Output the (x, y) coordinate of the center of the cell containing the given text.  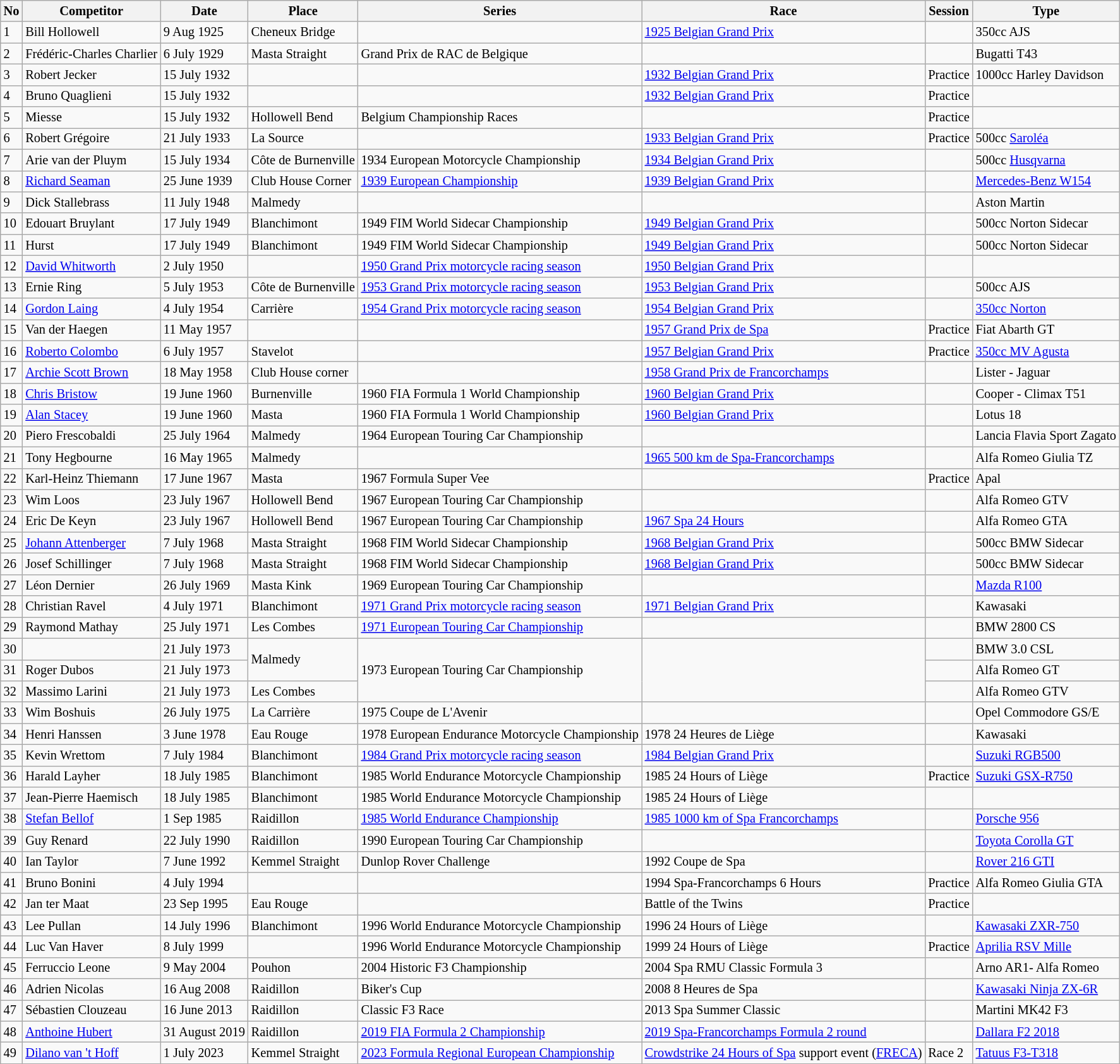
27 (11, 585)
5 July 1953 (205, 287)
4 (11, 96)
30 (11, 649)
Biker's Cup (500, 989)
La Carrière (303, 713)
1999 24 Hours of Liège (783, 946)
16 May 1965 (205, 457)
18 May 1958 (205, 372)
26 July 1975 (205, 713)
Classic F3 Race (500, 1010)
Lee Pullan (91, 926)
Fiat Abarth GT (1046, 330)
44 (11, 946)
6 July 1929 (205, 54)
1971 European Touring Car Championship (500, 627)
La Source (303, 138)
18 (11, 394)
33 (11, 713)
14 July 1996 (205, 926)
Bruno Bonini (91, 883)
Dunlop Rover Challenge (500, 862)
22 July 1990 (205, 840)
41 (11, 883)
Wim Loos (91, 500)
500cc Husqvarna (1046, 160)
14 (11, 309)
12 (11, 266)
2013 Spa Summer Classic (783, 1010)
Henri Hanssen (91, 734)
45 (11, 968)
21 (11, 457)
Pouhon (303, 968)
1000cc Harley Davidson (1046, 75)
Tatuus F3-T318 (1046, 1053)
6 (11, 138)
4 July 1954 (205, 309)
Archie Scott Brown (91, 372)
Ernie Ring (91, 287)
2 July 1950 (205, 266)
22 (11, 479)
43 (11, 926)
1978 24 Heures de Liège (783, 734)
BMW 3.0 CSL (1046, 649)
Lister - Jaguar (1046, 372)
Guy Renard (91, 840)
25 June 1939 (205, 181)
9 Aug 1925 (205, 32)
36 (11, 777)
Anthoine Hubert (91, 1032)
1934 Belgian Grand Prix (783, 160)
Harald Layher (91, 777)
Suzuki GSX-R750 (1046, 777)
1939 European Championship (500, 181)
16 (11, 351)
3 (11, 75)
25 July 1964 (205, 436)
Alfa Romeo Giulia TZ (1046, 457)
3 June 1978 (205, 734)
1 July 2023 (205, 1053)
5 (11, 118)
Raymond Mathay (91, 627)
500cc AJS (1046, 287)
Luc Van Haver (91, 946)
350cc AJS (1046, 32)
Ferruccio Leone (91, 968)
1994 Spa-Francorchamps 6 Hours (783, 883)
Porsche 956 (1046, 819)
Session (949, 11)
Edouart Bruylant (91, 224)
Arie van der Pluym (91, 160)
47 (11, 1010)
Aprilia RSV Mille (1046, 946)
32 (11, 691)
Karl-Heinz Thiemann (91, 479)
Toyota Corolla GT (1046, 840)
Chris Bristow (91, 394)
Robert Jecker (91, 75)
2019 Spa-Francorchamps Formula 2 round (783, 1032)
Apal (1046, 479)
34 (11, 734)
38 (11, 819)
No (11, 11)
1953 Grand Prix motorcycle racing season (500, 287)
24 (11, 521)
1939 Belgian Grand Prix (783, 181)
Martini MK42 F3 (1046, 1010)
1984 Belgian Grand Prix (783, 755)
7 July 1984 (205, 755)
Van der Haegen (91, 330)
6 July 1957 (205, 351)
Alfa Romeo GTA (1046, 521)
1957 Belgian Grand Prix (783, 351)
1978 European Endurance Motorcycle Championship (500, 734)
11 (11, 245)
42 (11, 904)
9 (11, 202)
1 Sep 1985 (205, 819)
Hurst (91, 245)
1996 24 Hours of Liège (783, 926)
Piero Frescobaldi (91, 436)
Wim Boshuis (91, 713)
1925 Belgian Grand Prix (783, 32)
Masta Kink (303, 585)
25 (11, 543)
Arno AR1- Alfa Romeo (1046, 968)
1954 Grand Prix motorcycle racing season (500, 309)
1971 Grand Prix motorcycle racing season (500, 607)
13 (11, 287)
Roberto Colombo (91, 351)
Ian Taylor (91, 862)
David Whitworth (91, 266)
2 (11, 54)
37 (11, 798)
1 (11, 32)
Burnenville (303, 394)
Johann Attenberger (91, 543)
8 (11, 181)
Sébastien Clouzeau (91, 1010)
2004 Spa RMU Classic Formula 3 (783, 968)
Dallara F2 2018 (1046, 1032)
26 July 1969 (205, 585)
Bill Hollowell (91, 32)
10 (11, 224)
16 Aug 2008 (205, 989)
20 (11, 436)
Jan ter Maat (91, 904)
46 (11, 989)
Carrière (303, 309)
8 July 1999 (205, 946)
BMW 2800 CS (1046, 627)
1953 Belgian Grand Prix (783, 287)
Belgium Championship Races (500, 118)
500cc Saroléa (1046, 138)
Gordon Laing (91, 309)
15 (11, 330)
4 July 1971 (205, 607)
Stavelot (303, 351)
Series (500, 11)
350cc Norton (1046, 309)
Miesse (91, 118)
17 June 1967 (205, 479)
2008 8 Heures de Spa (783, 989)
1967 Formula Super Vee (500, 479)
1950 Grand Prix motorcycle racing season (500, 266)
Lotus 18 (1046, 415)
Alfa Romeo GT (1046, 670)
35 (11, 755)
1992 Coupe de Spa (783, 862)
Aston Martin (1046, 202)
Jean-Pierre Haemisch (91, 798)
Opel Commodore GS/E (1046, 713)
1933 Belgian Grand Prix (783, 138)
Competitor (91, 11)
1985 World Endurance Championship (500, 819)
28 (11, 607)
7 (11, 160)
4 July 1994 (205, 883)
350cc MV Agusta (1046, 351)
1967 Spa 24 Hours (783, 521)
Race (783, 11)
Club House Corner (303, 181)
1984 Grand Prix motorcycle racing season (500, 755)
Christian Ravel (91, 607)
25 July 1971 (205, 627)
Alfa Romeo Giulia GTA (1046, 883)
Roger Dubos (91, 670)
Eric De Keyn (91, 521)
7 June 1992 (205, 862)
1934 European Motorcycle Championship (500, 160)
Massimo Larini (91, 691)
39 (11, 840)
17 (11, 372)
Rover 216 GTI (1046, 862)
Grand Prix de RAC de Belgique (500, 54)
Bruno Quaglieni (91, 96)
1971 Belgian Grand Prix (783, 607)
Crowdstrike 24 Hours of Spa support event (FRECA) (783, 1053)
1958 Grand Prix de Francorchamps (783, 372)
Kawasaki ZXR-750 (1046, 926)
Robert Grégoire (91, 138)
1950 Belgian Grand Prix (783, 266)
Stefan Bellof (91, 819)
26 (11, 564)
1975 Coupe de L'Avenir (500, 713)
Frédéric-Charles Charlier (91, 54)
1965 500 km de Spa-Francorchamps (783, 457)
Race 2 (949, 1053)
11 July 1948 (205, 202)
Alan Stacey (91, 415)
2004 Historic F3 Championship (500, 968)
Dilano van 't Hoff (91, 1053)
Cheneux Bridge (303, 32)
Date (205, 11)
Kawasaki Ninja ZX-6R (1046, 989)
1969 European Touring Car Championship (500, 585)
23 Sep 1995 (205, 904)
Bugatti T43 (1046, 54)
9 May 2004 (205, 968)
19 (11, 415)
11 May 1957 (205, 330)
Adrien Nicolas (91, 989)
Place (303, 11)
Mazda R100 (1046, 585)
1954 Belgian Grand Prix (783, 309)
1985 1000 km of Spa Francorchamps (783, 819)
Richard Seaman (91, 181)
1990 European Touring Car Championship (500, 840)
2023 Formula Regional European Championship (500, 1053)
Type (1046, 11)
Battle of the Twins (783, 904)
Léon Dernier (91, 585)
49 (11, 1053)
16 June 2013 (205, 1010)
Cooper - Climax T51 (1046, 394)
21 July 1933 (205, 138)
Josef Schillinger (91, 564)
29 (11, 627)
31 August 2019 (205, 1032)
Club House corner (303, 372)
23 (11, 500)
Dick Stallebrass (91, 202)
1964 European Touring Car Championship (500, 436)
48 (11, 1032)
1973 European Touring Car Championship (500, 670)
Kevin Wrettom (91, 755)
40 (11, 862)
Suzuki RGB500 (1046, 755)
2019 FIA Formula 2 Championship (500, 1032)
Tony Hegbourne (91, 457)
1957 Grand Prix de Spa (783, 330)
Lancia Flavia Sport Zagato (1046, 436)
31 (11, 670)
Mercedes-Benz W154 (1046, 181)
15 July 1934 (205, 160)
